Output the [x, y] coordinate of the center of the cell containing the given text.  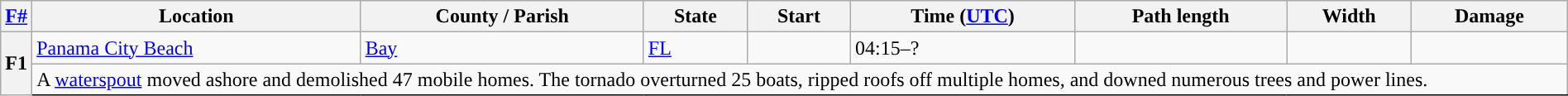
Width [1350, 17]
FL [695, 48]
Panama City Beach [197, 48]
04:15–? [963, 48]
County / Parish [502, 17]
State [695, 17]
Damage [1490, 17]
Time (UTC) [963, 17]
Bay [502, 48]
F1 [17, 64]
Path length [1181, 17]
Location [197, 17]
Start [799, 17]
F# [17, 17]
